Search for the cell housing the specified text and yield its [X, Y] center coordinate. 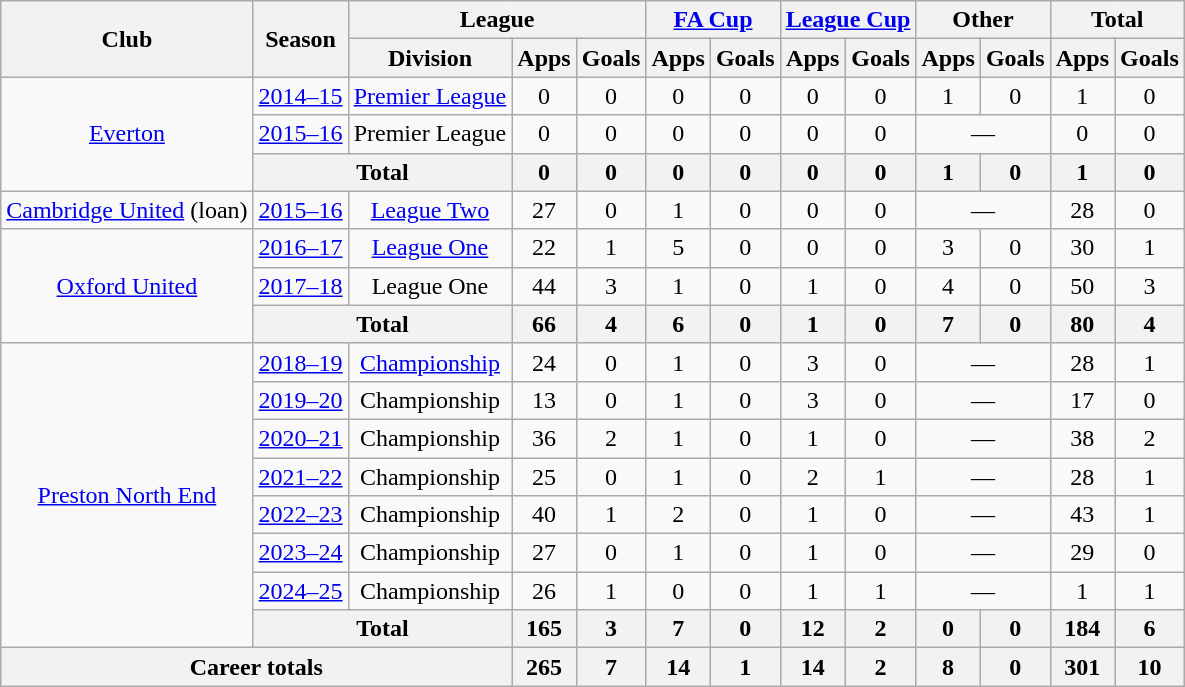
2016–17 [300, 248]
8 [948, 667]
17 [1082, 400]
2023–24 [300, 553]
Division [430, 58]
Career totals [256, 667]
50 [1082, 286]
36 [544, 438]
League Cup [848, 20]
301 [1082, 667]
Everton [127, 134]
Cambridge United (loan) [127, 210]
13 [544, 400]
265 [544, 667]
FA Cup [713, 20]
Season [300, 39]
184 [1082, 629]
29 [1082, 553]
Other [983, 20]
2024–25 [300, 591]
2019–20 [300, 400]
12 [812, 629]
Preston North End [127, 495]
2017–18 [300, 286]
2020–21 [300, 438]
38 [1082, 438]
Oxford United [127, 286]
24 [544, 362]
2021–22 [300, 477]
25 [544, 477]
40 [544, 515]
Club [127, 39]
2018–19 [300, 362]
League Two [430, 210]
30 [1082, 248]
5 [678, 248]
22 [544, 248]
2014–15 [300, 96]
66 [544, 324]
League [497, 20]
26 [544, 591]
44 [544, 286]
80 [1082, 324]
10 [1150, 667]
165 [544, 629]
2022–23 [300, 515]
43 [1082, 515]
